Detect which cell encompasses the target text, then output its (x, y) center coordinate. 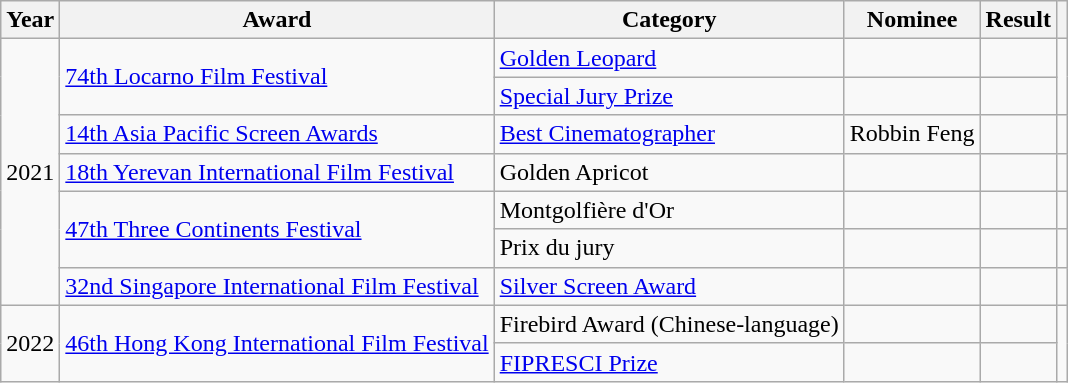
Award (277, 20)
47th Three Continents Festival (277, 229)
Robbin Feng (912, 134)
2022 (30, 343)
Result (1018, 20)
32nd Singapore International Film Festival (277, 286)
FIPRESCI Prize (669, 362)
Category (669, 20)
Golden Apricot (669, 172)
14th Asia Pacific Screen Awards (277, 134)
Year (30, 20)
Silver Screen Award (669, 286)
Special Jury Prize (669, 96)
2021 (30, 172)
Best Cinematographer (669, 134)
Firebird Award (Chinese-language) (669, 324)
74th Locarno Film Festival (277, 77)
46th Hong Kong International Film Festival (277, 343)
Prix du jury (669, 248)
18th Yerevan International Film Festival (277, 172)
Golden Leopard (669, 58)
Montgolfière d'Or (669, 210)
Nominee (912, 20)
